For the text-containing cell, return its midpoint in (X, Y) coordinate format. 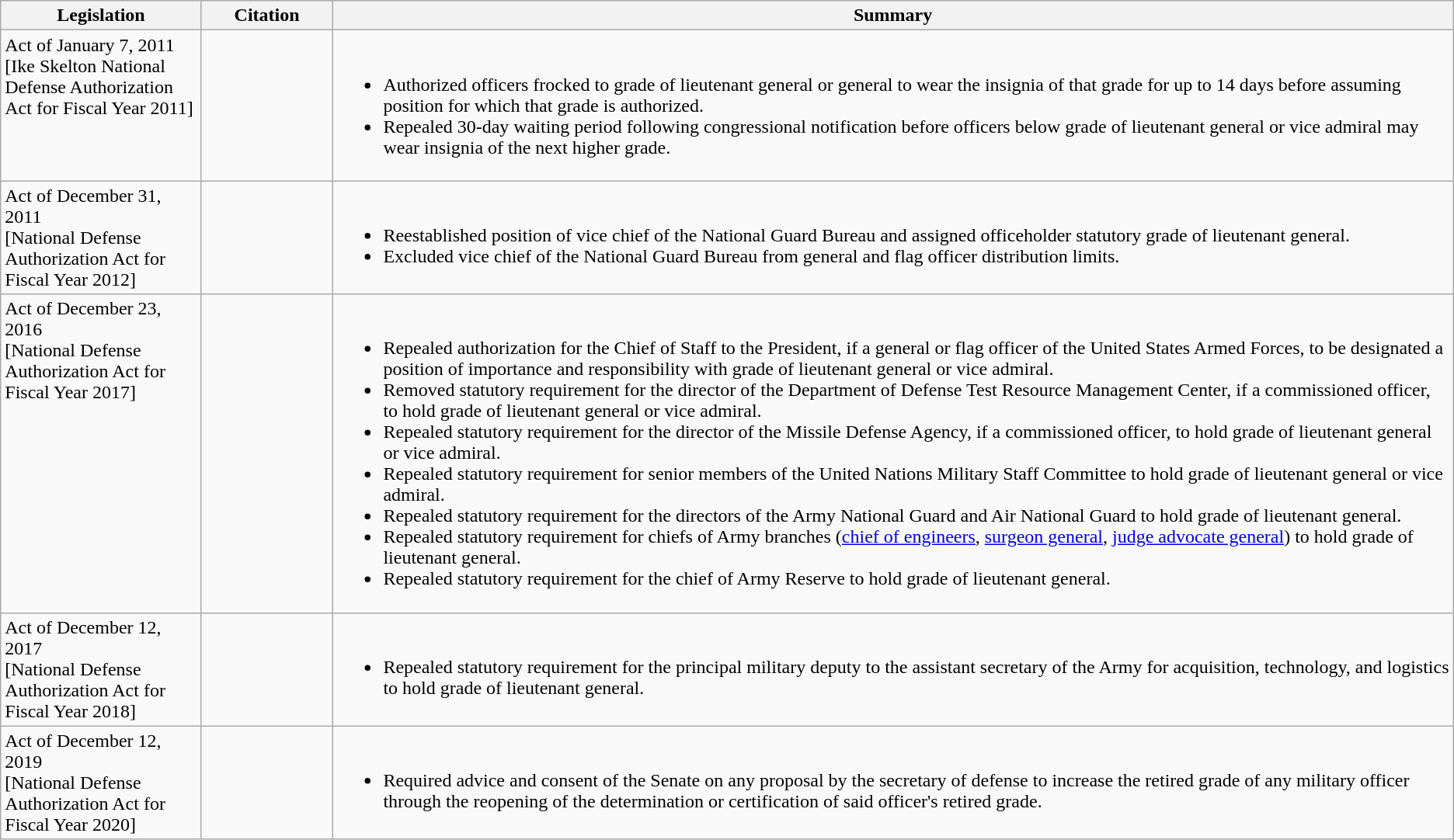
Citation (267, 16)
Act of December 12, 2019[National Defense Authorization Act for Fiscal Year 2020] (101, 783)
Act of January 7, 2011[Ike Skelton National Defense Authorization Act for Fiscal Year 2011] (101, 106)
Act of December 12, 2017[National Defense Authorization Act for Fiscal Year 2018] (101, 669)
Act of December 31, 2011[National Defense Authorization Act for Fiscal Year 2012] (101, 238)
Summary (893, 16)
Act of December 23, 2016[National Defense Authorization Act for Fiscal Year 2017] (101, 453)
Legislation (101, 16)
